Capture the cell that displays the provided text and extract its [x, y] central coordinate. 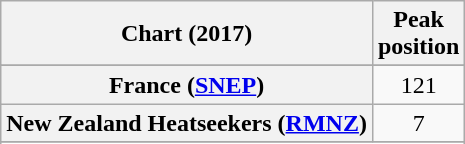
Peakposition [418, 34]
7 [418, 123]
France (SNEP) [187, 85]
New Zealand Heatseekers (RMNZ) [187, 123]
Chart (2017) [187, 34]
121 [418, 85]
